Determine the [x, y] coordinate at the center of the cell enclosing the given text.  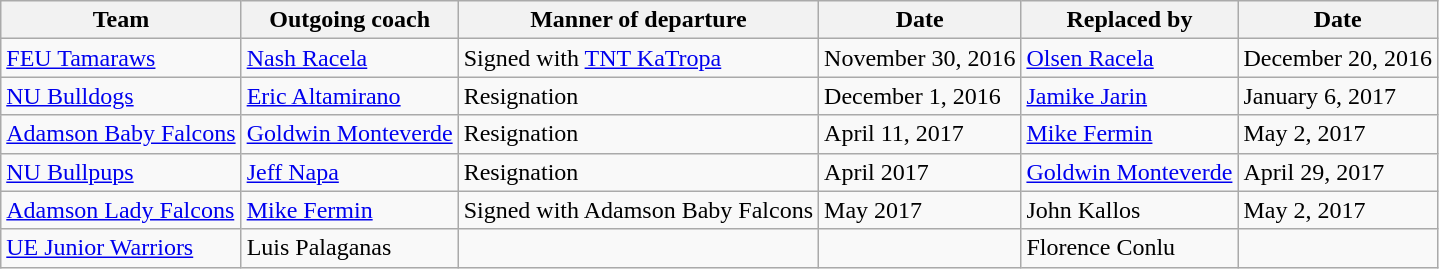
Adamson Baby Falcons [121, 134]
Florence Conlu [1130, 248]
May 2017 [920, 210]
April 29, 2017 [1338, 172]
Team [121, 20]
Jeff Napa [350, 172]
NU Bulldogs [121, 96]
Manner of departure [638, 20]
UE Junior Warriors [121, 248]
FEU Tamaraws [121, 58]
Eric Altamirano [350, 96]
Nash Racela [350, 58]
Signed with Adamson Baby Falcons [638, 210]
April 2017 [920, 172]
November 30, 2016 [920, 58]
Jamike Jarin [1130, 96]
Outgoing coach [350, 20]
Luis Palaganas [350, 248]
Olsen Racela [1130, 58]
Signed with TNT KaTropa [638, 58]
December 20, 2016 [1338, 58]
December 1, 2016 [920, 96]
April 11, 2017 [920, 134]
Adamson Lady Falcons [121, 210]
Replaced by [1130, 20]
NU Bullpups [121, 172]
John Kallos [1130, 210]
January 6, 2017 [1338, 96]
